Pinpoint the cell where the given text exists, returning its [X, Y] midpoint coordinate. 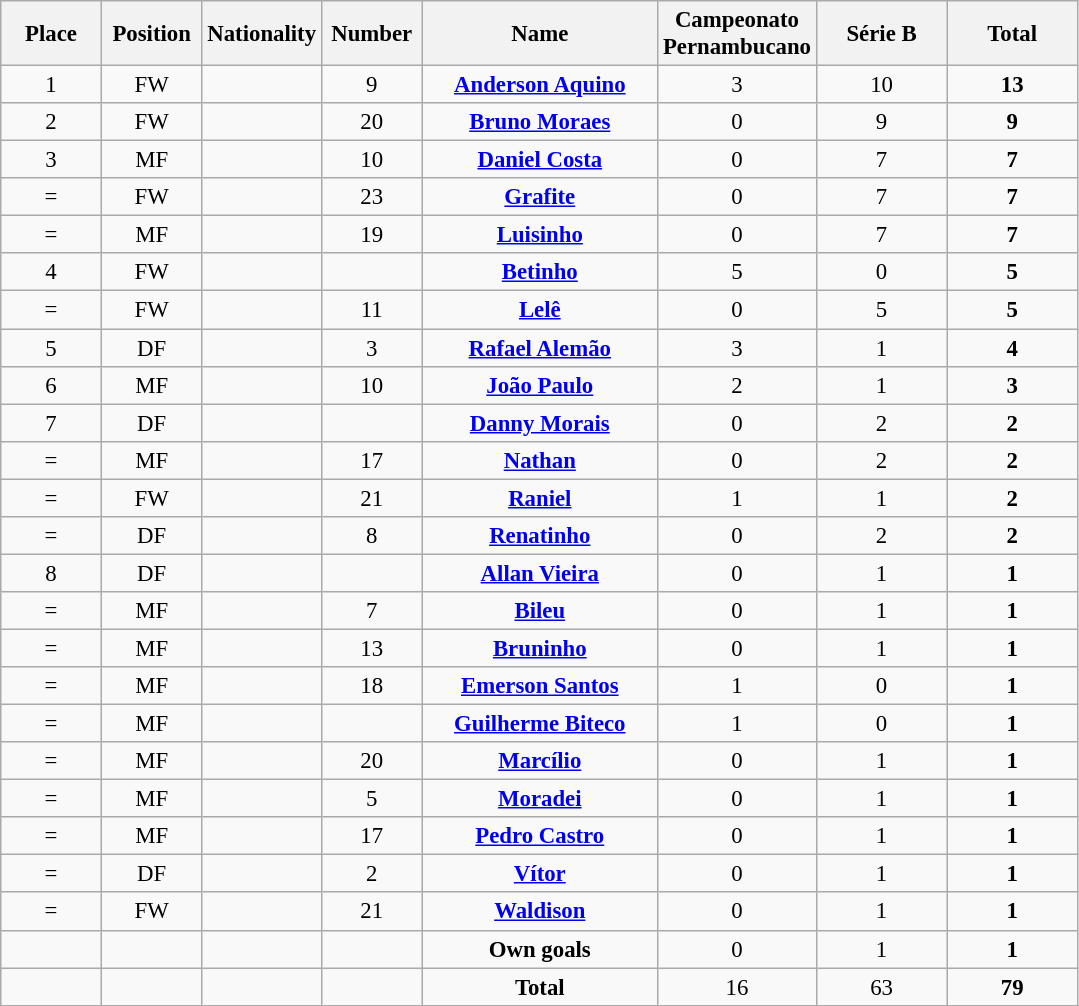
19 [372, 235]
Betinho [540, 273]
Own goals [540, 949]
Anderson Aquino [540, 85]
Place [52, 34]
Emerson Santos [540, 686]
Moradei [540, 799]
Marcílio [540, 761]
11 [372, 310]
Raniel [540, 498]
Danny Morais [540, 423]
Campeonato Pernambucano [738, 34]
Luisinho [540, 235]
6 [52, 385]
Daniel Costa [540, 160]
Bruninho [540, 648]
Pedro Castro [540, 836]
Position [152, 34]
Nathan [540, 460]
23 [372, 197]
Waldison [540, 912]
Allan Vieira [540, 573]
Série B [882, 34]
Nationality [262, 34]
Name [540, 34]
Grafite [540, 197]
Bruno Moraes [540, 122]
16 [738, 987]
18 [372, 686]
Guilherme Biteco [540, 724]
79 [1012, 987]
João Paulo [540, 385]
Lelê [540, 310]
Bileu [540, 611]
Number [372, 34]
63 [882, 987]
Renatinho [540, 536]
Rafael Alemão [540, 348]
Vítor [540, 874]
